Provide the (x, y) coordinate of the cell's center where the given text is located.  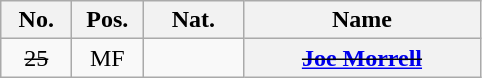
25 (36, 58)
Nat. (194, 20)
No. (36, 20)
Pos. (108, 20)
Name (362, 20)
MF (108, 58)
Joe Morrell (362, 58)
